For the text-containing cell, return its midpoint in [x, y] coordinate format. 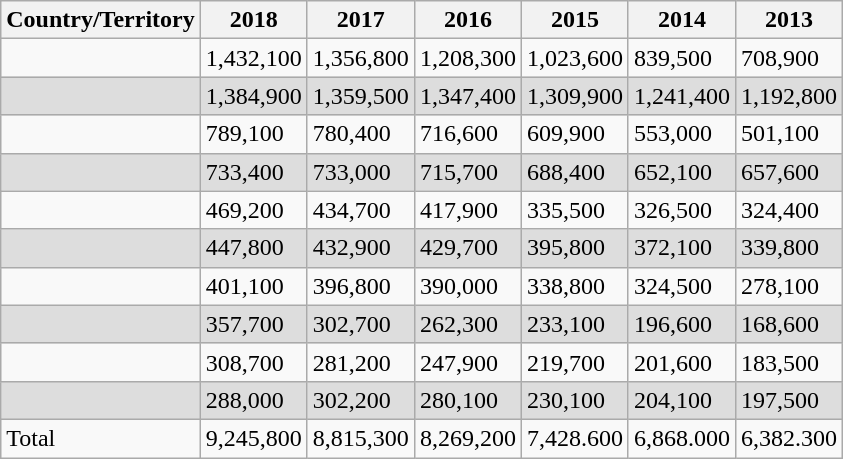
780,400 [360, 134]
339,800 [790, 248]
390,000 [468, 286]
2015 [574, 20]
302,200 [360, 400]
197,500 [790, 400]
8,815,300 [360, 438]
6,382.300 [790, 438]
326,500 [682, 210]
278,100 [790, 286]
262,300 [468, 324]
6,868.000 [682, 438]
1,023,600 [574, 58]
1,241,400 [682, 96]
Country/Territory [100, 20]
609,900 [574, 134]
501,100 [790, 134]
247,900 [468, 362]
1,432,100 [254, 58]
417,900 [468, 210]
708,900 [790, 58]
201,600 [682, 362]
434,700 [360, 210]
196,600 [682, 324]
357,700 [254, 324]
9,245,800 [254, 438]
324,500 [682, 286]
839,500 [682, 58]
324,400 [790, 210]
432,900 [360, 248]
335,500 [574, 210]
1,384,900 [254, 96]
7,428.600 [574, 438]
168,600 [790, 324]
1,347,400 [468, 96]
233,100 [574, 324]
396,800 [360, 286]
230,100 [574, 400]
733,400 [254, 172]
652,100 [682, 172]
2017 [360, 20]
469,200 [254, 210]
657,600 [790, 172]
2014 [682, 20]
688,400 [574, 172]
1,192,800 [790, 96]
372,100 [682, 248]
1,359,500 [360, 96]
219,700 [574, 362]
204,100 [682, 400]
338,800 [574, 286]
715,700 [468, 172]
302,700 [360, 324]
395,800 [574, 248]
308,700 [254, 362]
281,200 [360, 362]
288,000 [254, 400]
553,000 [682, 134]
1,208,300 [468, 58]
Total [100, 438]
2018 [254, 20]
2013 [790, 20]
733,000 [360, 172]
183,500 [790, 362]
716,600 [468, 134]
401,100 [254, 286]
789,100 [254, 134]
8,269,200 [468, 438]
1,309,900 [574, 96]
2016 [468, 20]
429,700 [468, 248]
280,100 [468, 400]
1,356,800 [360, 58]
447,800 [254, 248]
